Determine the (x, y) coordinate at the center of the cell enclosing the given text.  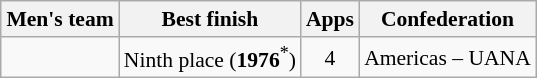
4 (330, 58)
Americas – UANA (448, 58)
Men's team (60, 19)
Confederation (448, 19)
Apps (330, 19)
Ninth place (1976*) (210, 58)
Best finish (210, 19)
